For the text-containing cell, return its midpoint in [x, y] coordinate format. 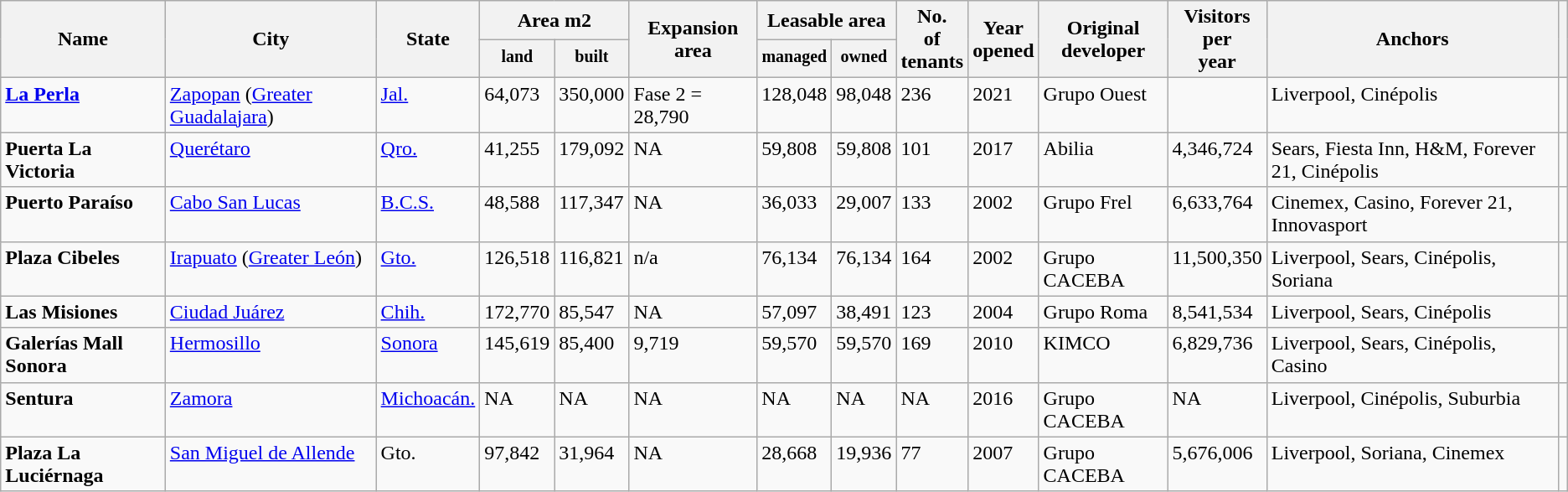
28,668 [794, 464]
Plaza Cibeles [84, 268]
9,719 [694, 355]
Querétaro [271, 159]
117,347 [591, 215]
Irapuato (Greater León) [271, 268]
Liverpool, Cinépolis [1412, 106]
57,097 [794, 312]
Zamora [271, 409]
5,676,006 [1217, 464]
Cabo San Lucas [271, 215]
Visitorsperyear [1217, 39]
128,048 [794, 106]
38,491 [864, 312]
Galerías Mall Sonora [84, 355]
2007 [1003, 464]
Sears, Fiesta Inn, H&M, Forever 21, Cinépolis [1412, 159]
123 [932, 312]
Las Misiones [84, 312]
6,633,764 [1217, 215]
41,255 [518, 159]
KIMCO [1103, 355]
98,048 [864, 106]
101 [932, 159]
Puerto Paraíso [84, 215]
Sentura [84, 409]
236 [932, 106]
Puerta La Victoria [84, 159]
San Miguel de Allende [271, 464]
97,842 [518, 464]
Grupo Roma [1103, 312]
Jal. [428, 106]
Anchors [1412, 39]
No.oftenants [932, 39]
Area m2 [554, 20]
48,588 [518, 215]
85,400 [591, 355]
Name [84, 39]
85,547 [591, 312]
Chih. [428, 312]
Michoacán. [428, 409]
179,092 [591, 159]
8,541,534 [1217, 312]
133 [932, 215]
Ciudad Juárez [271, 312]
Plaza La Luciérnaga [84, 464]
Yearopened [1003, 39]
Liverpool, Soriana, Cinemex [1412, 464]
145,619 [518, 355]
land [518, 59]
172,770 [518, 312]
State [428, 39]
126,518 [518, 268]
2016 [1003, 409]
64,073 [518, 106]
350,000 [591, 106]
2004 [1003, 312]
6,829,736 [1217, 355]
Liverpool, Sears, Cinépolis [1412, 312]
Originaldeveloper [1103, 39]
Qro. [428, 159]
Leasable area [827, 20]
owned [864, 59]
Abilia [1103, 159]
11,500,350 [1217, 268]
2021 [1003, 106]
Cinemex, Casino, Forever 21, Innovasport [1412, 215]
Liverpool, Cinépolis, Suburbia [1412, 409]
116,821 [591, 268]
Liverpool, Sears, Cinépolis, Casino [1412, 355]
77 [932, 464]
2010 [1003, 355]
164 [932, 268]
31,964 [591, 464]
36,033 [794, 215]
Fase 2 = 28,790 [694, 106]
19,936 [864, 464]
Sonora [428, 355]
Zapopan (Greater Guadalajara) [271, 106]
B.C.S. [428, 215]
Grupo Ouest [1103, 106]
La Perla [84, 106]
Hermosillo [271, 355]
n/a [694, 268]
169 [932, 355]
built [591, 59]
managed [794, 59]
Liverpool, Sears, Cinépolis, Soriana [1412, 268]
2017 [1003, 159]
4,346,724 [1217, 159]
29,007 [864, 215]
Grupo Frel [1103, 215]
City [271, 39]
Expansion area [694, 39]
